For the text-containing cell, return its midpoint in (x, y) coordinate format. 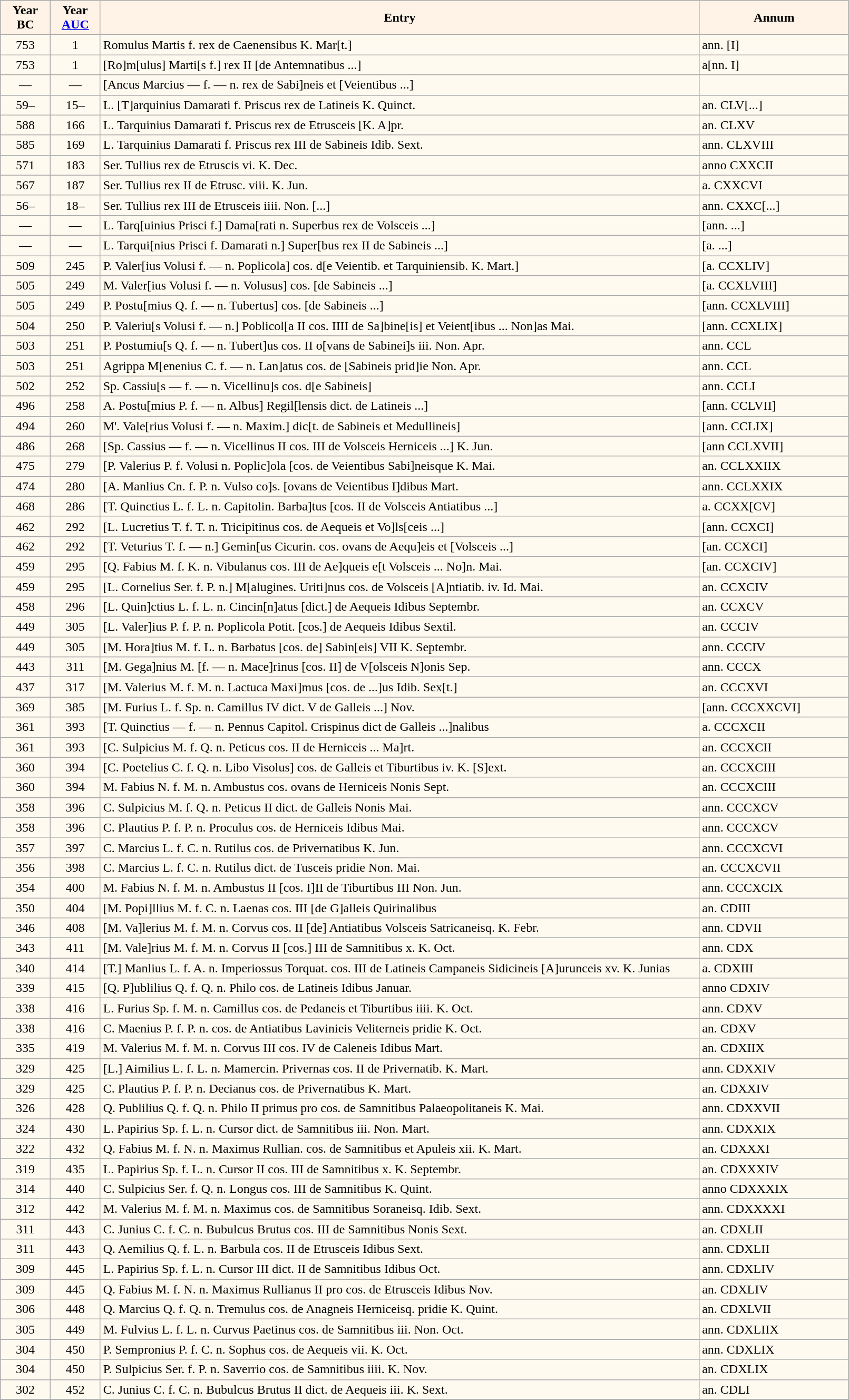
317 (75, 687)
340 (25, 968)
C. Plautius P. f. P. n. Proculus cos. de Herniceis Idibus Mai. (399, 827)
585 (25, 145)
356 (25, 867)
486 (25, 446)
346 (25, 928)
C. Marcius L. f. C. n. Rutilus dict. de Tusceis pridie Non. Mai. (399, 867)
P. Valeriu[s Volusi f. — n.] Poblicol[a II cos. IIII de Sa]bine[is] et Veient[ibus ... Non]as Mai. (399, 326)
P. Postumiu[s Q. f. — n. Tubert]us cos. II o[vans de Sabinei]s iii. Non. Apr. (399, 346)
[T. Quinctius L. f. L. n. Capitolin. Barba]tus [cos. II de Volsceis Antiatibus ...] (399, 506)
260 (75, 426)
ann. CDXV (774, 1008)
[ann. CCXLVIII] (774, 306)
L. Furius Sp. f. M. n. Camillus cos. de Pedaneis et Tiburtibus iiii. K. Oct. (399, 1008)
[T. Quinctius — f. — n. Pennus Capitol. Crispinus dict de Galleis ...]nalibus (399, 727)
[L. Valer]ius P. f. P. n. Poplicola Potit. [cos.] de Aequeis Idibus Sextil. (399, 627)
ann. CCCXCVI (774, 847)
an. CDXXXIV (774, 1169)
183 (75, 165)
411 (75, 948)
[ann. ...] (774, 225)
448 (75, 1309)
354 (25, 887)
306 (25, 1309)
385 (75, 707)
[Sp. Cassius — f. — n. Vicellinus II cos. III de Volsceis Herniceis ...] K. Jun. (399, 446)
Agrippa M[enenius C. f. — n. Lan]atus cos. de [Sabineis prid]ie Non. Apr. (399, 366)
[M. Valerius M. f. M. n. Lactuca Maxi]mus [cos. de ...]us Idib. Sex[t.] (399, 687)
A. Postu[mius P. f. — n. Albus] Regil[lensis dict. de Latineis ...] (399, 406)
YearBC (25, 18)
C. Junius C. f. C. n. Bubulcus Brutus II dict. de Aequeis iii. K. Sext. (399, 1389)
322 (25, 1148)
494 (25, 426)
M. Valerius M. f. M. n. Maximus cos. de Samnitibus Soraneisq. Idib. Sext. (399, 1209)
L. Papirius Sp. f. L. n. Cursor dict. de Samnitibus iii. Non. Mart. (399, 1128)
404 (75, 907)
P. Sulpicius Ser. f. P. n. Saverrio cos. de Samnitibus iiii. K. Nov. (399, 1369)
474 (25, 486)
[a. ...] (774, 245)
C. Sulpicius M. f. Q. n. Peticus II dict. de Galleis Nonis Mai. (399, 807)
an. CCXCIV (774, 587)
an. CDXLIX (774, 1369)
398 (75, 867)
M. Fulvius L. f. L. n. Curvus Paetinus cos. de Samnitibus iii. Non. Oct. (399, 1329)
an. CLXV (774, 125)
[Q. Fabius M. f. K. n. Vibulanus cos. III de Ae]queis e[t Volsceis ... No]n. Mai. (399, 566)
18– (75, 205)
[an. CCXCIV] (774, 566)
ann. CDXXIX (774, 1128)
anno CXXCII (774, 165)
509 (25, 265)
468 (25, 506)
343 (25, 948)
369 (25, 707)
ann. CDVII (774, 928)
[ann. CCXLIX] (774, 326)
a. CXXCVI (774, 185)
[M. Popi]llius M. f. C. n. Laenas cos. III [de G]alleis Quirinalibus (399, 907)
ann. CDXLII (774, 1249)
an. CDXIIX (774, 1048)
M. Valer[ius Volusi f. — n. Volusus] cos. [de Sabineis ...] (399, 286)
[A. Manlius Cn. f. P. n. Vulso co]s. [ovans de Veientibus I]dibus Mart. (399, 486)
an. CCCXVI (774, 687)
[an. CCXCI] (774, 546)
350 (25, 907)
[Ancus Marcius — f. — n. rex de Sabi]neis et [Veientibus ...] (399, 85)
[M. Gega]nius M. [f. — n. Mace]rinus [cos. II] de V[olsceis N]onis Sep. (399, 667)
a. CCXX[CV] (774, 506)
L. Papirius Sp. f. L. n. Cursor III dict. II de Samnitibus Idibus Oct. (399, 1269)
ann. CLXVIII (774, 145)
567 (25, 185)
[L. Lucretius T. f. T. n. Tricipitinus cos. de Aequeis et Vo]ls[ceis ...] (399, 526)
L. Tarquinius Damarati f. Priscus rex III de Sabineis Idib. Sext. (399, 145)
[ann CCLXVII] (774, 446)
[T.] Manlius L. f. A. n. Imperiossus Torquat. cos. III de Latineis Campaneis Sidicineis [A]urunceis xv. K. Junias (399, 968)
L. Papirius Sp. f. L. n. Cursor II cos. III de Samnitibus x. K. Septembr. (399, 1169)
an. CCCXCII (774, 747)
245 (75, 265)
258 (75, 406)
15– (75, 105)
Entry (399, 18)
324 (25, 1128)
496 (25, 406)
Q. Publilius Q. f. Q. n. Philo II primus pro cos. de Samnitibus Palaeopolitaneis K. Mai. (399, 1108)
C. Plautius P. f. P. n. Decianus cos. de Privernatibus K. Mart. (399, 1088)
a. CCCXCII (774, 727)
[L. Quin]ctius L. f. L. n. Cincin[n]atus [dict.] de Aequeis Idibus Septembr. (399, 607)
Ser. Tullius rex III de Etrusceis iiii. Non. [...] (399, 205)
P. Sempronius P. f. C. n. Sophus cos. de Aequeis vii. K. Oct. (399, 1349)
[M. Furius L. f. Sp. n. Camillus IV dict. V de Galleis ...] Nov. (399, 707)
[ann. CCLIX] (774, 426)
[ann. CCCXXCVI] (774, 707)
435 (75, 1169)
414 (75, 968)
326 (25, 1108)
56– (25, 205)
L. Tarqui[nius Prisci f. Damarati n.] Super[bus rex II de Sabineis ...] (399, 245)
169 (75, 145)
an. CDXLVII (774, 1309)
ann. CXXC[...] (774, 205)
[P. Valerius P. f. Volusi n. Poplic]ola [cos. de Veientibus Sabi]neisque K. Mai. (399, 466)
an. CDLI (774, 1389)
anno CDXIV (774, 988)
ann. CCCX (774, 667)
166 (75, 125)
ann. CDXLIV (774, 1269)
[Ro]m[ulus] Marti[s f.] rex II [de Antemnatibus ...] (399, 65)
M. Fabius N. f. M. n. Ambustus II [cos. I]II de Tiburtibus III Non. Jun. (399, 887)
[a. CCXLIV] (774, 265)
C. Marcius L. f. C. n. Rutilus cos. de Privernatibus K. Jun. (399, 847)
432 (75, 1148)
419 (75, 1048)
an. CDXLIV (774, 1289)
Q. Marcius Q. f. Q. n. Tremulus cos. de Anagneis Herniceisq. pridie K. Quint. (399, 1309)
L. [T]arquinius Damarati f. Priscus rex de Latineis K. Quinct. (399, 105)
a[nn. I] (774, 65)
ann. CCLI (774, 386)
[L.] Aimilius L. f. L. n. Mamercin. Privernas cos. II de Privernatib. K. Mart. (399, 1068)
397 (75, 847)
250 (75, 326)
ann. CDXXXXI (774, 1209)
an. CLV[...] (774, 105)
an. CCXCV (774, 607)
[M. Vale]rius M. f. M. n. Corvus II [cos.] III de Samnitibus x. K. Oct. (399, 948)
ann. CDXXVII (774, 1108)
Ser. Tullius rex de Etruscis vi. K. Dec. (399, 165)
ann. [I] (774, 45)
an. CCCXCVII (774, 867)
an. CCCIV (774, 627)
an. CDXLII (774, 1229)
59– (25, 105)
428 (75, 1108)
442 (75, 1209)
Romulus Martis f. rex de Caenensibus K. Mar[t.] (399, 45)
M'. Vale[rius Volusi f. — n. Maxim.] dic[t. de Sabineis et Medullineis] (399, 426)
588 (25, 125)
[C. Sulpicius M. f. Q. n. Peticus cos. II de Herniceis ... Ma]rt. (399, 747)
502 (25, 386)
[L. Cornelius Ser. f. P. n.] M[alugines. Uriti]nus cos. de Volsceis [A]ntiatib. iv. Id. Mai. (399, 587)
268 (75, 446)
P. Valer[ius Volusi f. — n. Poplicola] cos. d[e Veientib. et Tarquiniensib. K. Mart.] (399, 265)
ann. CCLXXIX (774, 486)
P. Postu[mius Q. f. — n. Tubertus] cos. [de Sabineis ...] (399, 306)
[a. CCXLVIII] (774, 286)
an. CDIII (774, 907)
430 (75, 1128)
ann. CDXLIIX (774, 1329)
280 (75, 486)
[T. Veturius T. f. — n.] Gemin[us Cicurin. cos. ovans de Aequ]eis et [Volsceis ...] (399, 546)
Q. Fabius M. f. N. n. Maximus Rullian. cos. de Samnitibus et Apuleis xii. K. Mart. (399, 1148)
437 (25, 687)
279 (75, 466)
[Q. P]ublilius Q. f. Q. n. Philo cos. de Latineis Idibus Januar. (399, 988)
a. CDXIII (774, 968)
[C. Poetelius C. f. Q. n. Libo Visolus] cos. de Galleis et Tiburtibus iv. K. [S]ext. (399, 767)
Sp. Cassiu[s — f. — n. Vicellinu]s cos. d[e Sabineis] (399, 386)
ann. CCCXCIX (774, 887)
335 (25, 1048)
302 (25, 1389)
[M. Va]lerius M. f. M. n. Corvus cos. II [de] Antiatibus Volsceis Satricaneisq. K. Febr. (399, 928)
M. Fabius N. f. M. n. Ambustus cos. ovans de Herniceis Nonis Sept. (399, 787)
296 (75, 607)
440 (75, 1189)
Annum (774, 18)
an. CCLXXIIX (774, 466)
C. Junius C. f. C. n. Bubulcus Brutus cos. III de Samnitibus Nonis Sext. (399, 1229)
[ann. CCLVII] (774, 406)
an. CDXXXI (774, 1148)
571 (25, 165)
[ann. CCXCI] (774, 526)
C. Maenius P. f. P. n. cos. de Antiatibus Lavinieis Veliterneis pridie K. Oct. (399, 1028)
an. CDXXIV (774, 1088)
458 (25, 607)
187 (75, 185)
C. Sulpicius Ser. f. Q. n. Longus cos. III de Samnitibus K. Quint. (399, 1189)
415 (75, 988)
[M. Hora]tius M. f. L. n. Barbatus [cos. de] Sabin[eis] VII K. Septembr. (399, 647)
anno CDXXXIX (774, 1189)
YearAUC (75, 18)
Q. Aemilius Q. f. L. n. Barbula cos. II de Etrusceis Idibus Sext. (399, 1249)
504 (25, 326)
319 (25, 1169)
312 (25, 1209)
ann. CDXXIV (774, 1068)
ann. CDX (774, 948)
286 (75, 506)
an. CDXV (774, 1028)
252 (75, 386)
Ser. Tullius rex II de Etrusc. viii. K. Jun. (399, 185)
408 (75, 928)
ann. CDXLIX (774, 1349)
M. Valerius M. f. M. n. Corvus III cos. IV de Caleneis Idibus Mart. (399, 1048)
ann. CCCIV (774, 647)
339 (25, 988)
314 (25, 1189)
475 (25, 466)
L. Tarq[uinius Prisci f.] Dama[rati n. Superbus rex de Volsceis ...] (399, 225)
357 (25, 847)
Q. Fabius M. f. N. n. Maximus Rullianus II pro cos. de Etrusceis Idibus Nov. (399, 1289)
400 (75, 887)
L. Tarquinius Damarati f. Priscus rex de Etrusceis [K. A]pr. (399, 125)
452 (75, 1389)
